Detect which cell encompasses the target text, then output its [x, y] center coordinate. 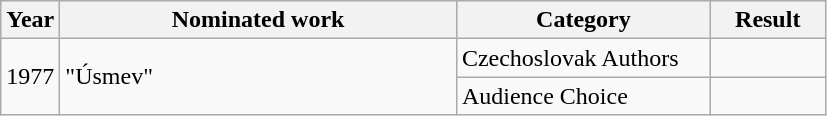
"Úsmev" [258, 77]
Nominated work [258, 20]
Category [583, 20]
Result [768, 20]
1977 [30, 77]
Year [30, 20]
Audience Choice [583, 96]
Czechoslovak Authors [583, 58]
